Scan for the cell matching the given text and deliver its (X, Y) coordinate at center. 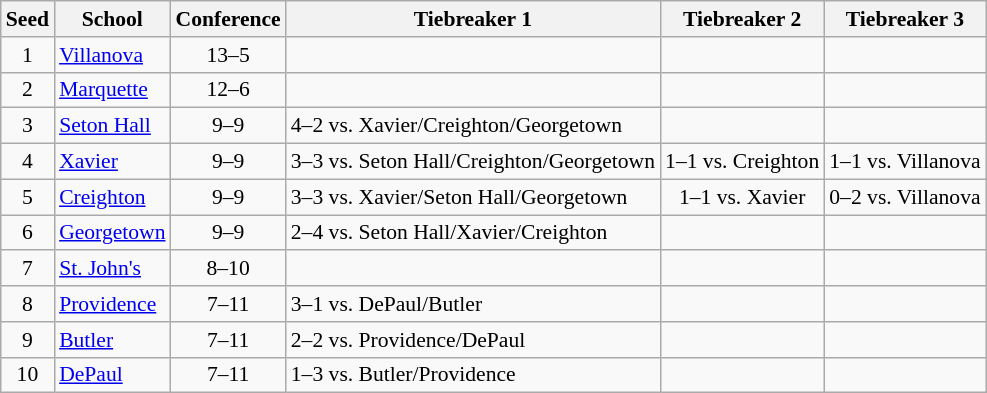
2–2 vs. Providence/DePaul (473, 340)
2 (28, 90)
Villanova (112, 55)
7 (28, 269)
St. John's (112, 269)
Seton Hall (112, 126)
8–10 (228, 269)
3–3 vs. Xavier/Seton Hall/Georgetown (473, 197)
1–3 vs. Butler/Providence (473, 375)
School (112, 19)
0–2 vs. Villanova (904, 197)
1 (28, 55)
Marquette (112, 90)
Butler (112, 340)
Creighton (112, 197)
Tiebreaker 3 (904, 19)
Conference (228, 19)
1–1 vs. Xavier (742, 197)
Providence (112, 304)
1–1 vs. Villanova (904, 162)
Seed (28, 19)
Tiebreaker 2 (742, 19)
10 (28, 375)
Tiebreaker 1 (473, 19)
2–4 vs. Seton Hall/Xavier/Creighton (473, 233)
8 (28, 304)
4 (28, 162)
Georgetown (112, 233)
3 (28, 126)
6 (28, 233)
4–2 vs. Xavier/Creighton/Georgetown (473, 126)
5 (28, 197)
Xavier (112, 162)
9 (28, 340)
3–1 vs. DePaul/Butler (473, 304)
1–1 vs. Creighton (742, 162)
3–3 vs. Seton Hall/Creighton/Georgetown (473, 162)
DePaul (112, 375)
12–6 (228, 90)
13–5 (228, 55)
